Output the (x, y) coordinate of the center of the cell containing the given text.  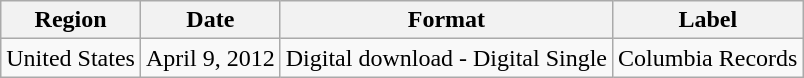
Format (446, 20)
Date (210, 20)
United States (71, 58)
Region (71, 20)
Columbia Records (708, 58)
April 9, 2012 (210, 58)
Digital download - Digital Single (446, 58)
Label (708, 20)
